Capture the cell that displays the provided text and extract its (X, Y) central coordinate. 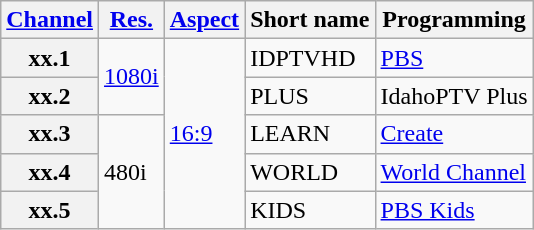
IdahoPTV Plus (454, 96)
Channel (50, 20)
480i (132, 172)
1080i (132, 77)
xx.2 (50, 96)
WORLD (310, 172)
KIDS (310, 210)
PBS Kids (454, 210)
16:9 (204, 134)
IDPTVHD (310, 58)
LEARN (310, 134)
PLUS (310, 96)
PBS (454, 58)
xx.3 (50, 134)
Create (454, 134)
Programming (454, 20)
Aspect (204, 20)
xx.5 (50, 210)
World Channel (454, 172)
xx.1 (50, 58)
xx.4 (50, 172)
Res. (132, 20)
Short name (310, 20)
